Find where the given text appears and provide that cell's center as (x, y) coordinate. 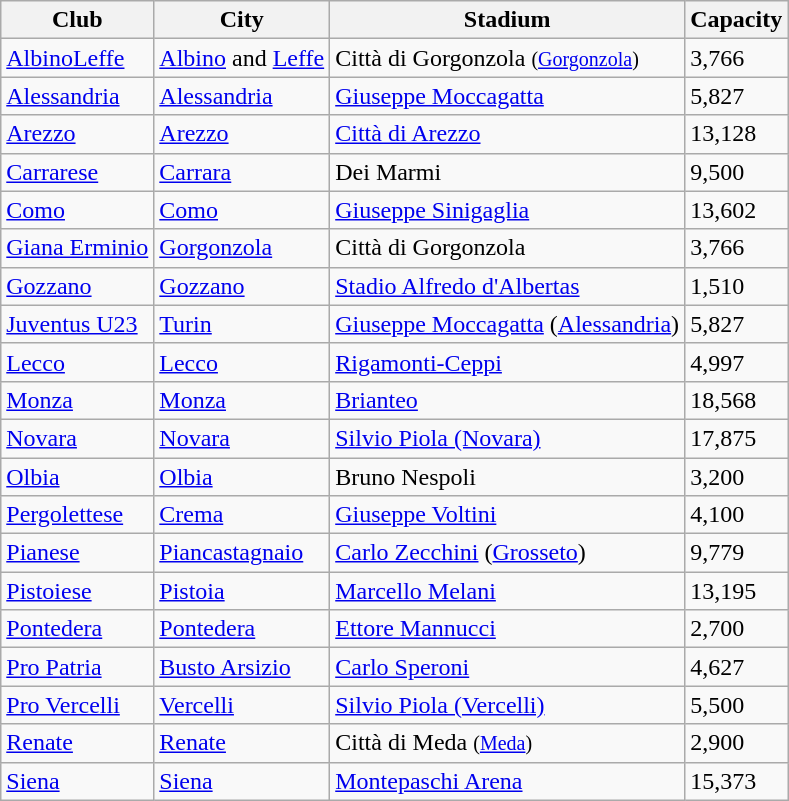
17,875 (736, 438)
AlbinoLeffe (78, 58)
Piancastagnaio (242, 553)
Capacity (736, 20)
Brianteo (508, 400)
Carrarese (78, 172)
Pianese (78, 553)
Bruno Nespoli (508, 477)
Carrara (242, 172)
Pro Vercelli (78, 705)
4,100 (736, 515)
Pistoia (242, 591)
Club (78, 20)
Juventus U23 (78, 324)
Silvio Piola (Novara) (508, 438)
City (242, 20)
Marcello Melani (508, 591)
Giuseppe Sinigaglia (508, 210)
Giana Erminio (78, 248)
Giuseppe Moccagatta (508, 96)
Rigamonti-Ceppi (508, 362)
Montepaschi Arena (508, 781)
1,510 (736, 286)
Vercelli (242, 705)
9,779 (736, 553)
13,128 (736, 134)
3,200 (736, 477)
2,900 (736, 743)
9,500 (736, 172)
Stadium (508, 20)
2,700 (736, 629)
Pistoiese (78, 591)
Pergolettese (78, 515)
Silvio Piola (Vercelli) (508, 705)
Carlo Speroni (508, 667)
4,997 (736, 362)
Giuseppe Moccagatta (Alessandria) (508, 324)
13,195 (736, 591)
Crema (242, 515)
Dei Marmi (508, 172)
Busto Arsizio (242, 667)
Città di Gorgonzola (508, 248)
Turin (242, 324)
4,627 (736, 667)
13,602 (736, 210)
Città di Arezzo (508, 134)
18,568 (736, 400)
Ettore Mannucci (508, 629)
Città di Gorgonzola (Gorgonzola) (508, 58)
Albino and Leffe (242, 58)
Giuseppe Voltini (508, 515)
Pro Patria (78, 667)
5,500 (736, 705)
Gorgonzola (242, 248)
15,373 (736, 781)
Carlo Zecchini (Grosseto) (508, 553)
Città di Meda (Meda) (508, 743)
Stadio Alfredo d'Albertas (508, 286)
